Search for the cell housing the specified text and yield its [X, Y] center coordinate. 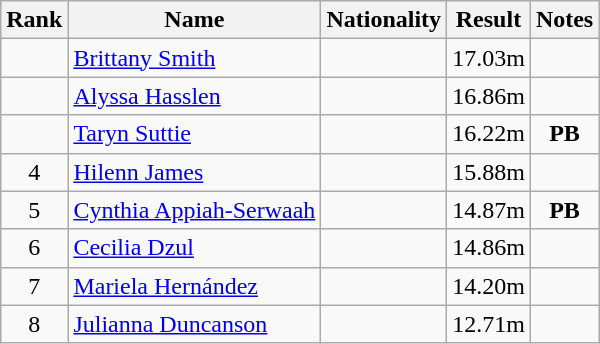
Result [489, 20]
Julianna Duncanson [194, 324]
Notes [564, 20]
14.87m [489, 210]
14.86m [489, 248]
16.86m [489, 96]
15.88m [489, 172]
Brittany Smith [194, 58]
Nationality [384, 20]
6 [34, 248]
Mariela Hernández [194, 286]
Hilenn James [194, 172]
Rank [34, 20]
Cynthia Appiah-Serwaah [194, 210]
17.03m [489, 58]
16.22m [489, 134]
12.71m [489, 324]
5 [34, 210]
7 [34, 286]
Alyssa Hasslen [194, 96]
14.20m [489, 286]
8 [34, 324]
4 [34, 172]
Name [194, 20]
Cecilia Dzul [194, 248]
Taryn Suttie [194, 134]
